Detect which cell encompasses the target text, then output its [x, y] center coordinate. 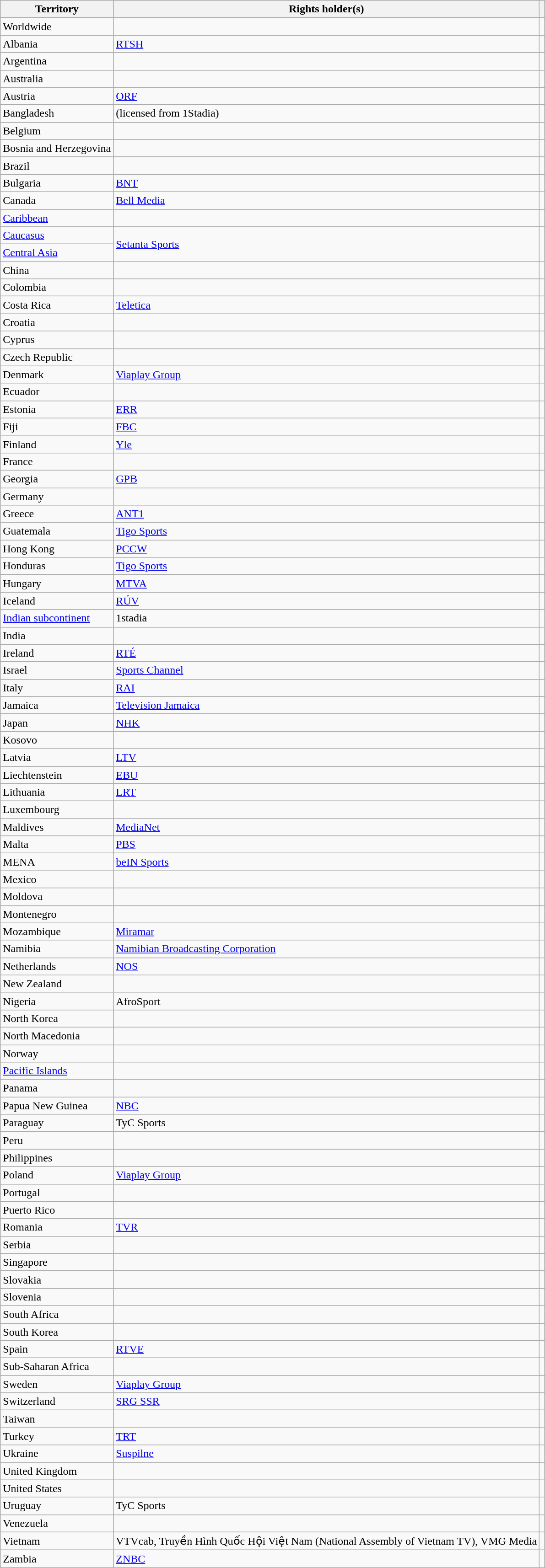
Television Jamaica [327, 705]
Georgia [57, 479]
PBS [327, 845]
Portugal [57, 1193]
Ireland [57, 653]
Colombia [57, 288]
Rights holder(s) [327, 9]
Romania [57, 1227]
Namibia [57, 949]
NOS [327, 966]
Setanta Sports [327, 244]
(licensed from 1Stadia) [327, 113]
Uruguay [57, 1506]
Bosnia and Herzegovina [57, 148]
Central Asia [57, 253]
Jamaica [57, 705]
Switzerland [57, 1402]
RAI [327, 688]
Germany [57, 496]
Mozambique [57, 931]
Vietnam [57, 1541]
Moldova [57, 897]
Brazil [57, 166]
Pacific Islands [57, 1071]
Cyprus [57, 340]
TRT [327, 1436]
Iceland [57, 601]
Taiwan [57, 1419]
Caribbean [57, 218]
MENA [57, 862]
India [57, 636]
Slovenia [57, 1297]
1stadia [327, 618]
New Zealand [57, 984]
EBU [327, 775]
Malta [57, 845]
BNT [327, 183]
Honduras [57, 566]
Denmark [57, 375]
Costa Rica [57, 305]
Estonia [57, 409]
Caucasus [57, 235]
Puerto Rico [57, 1210]
Israel [57, 670]
Bulgaria [57, 183]
Liechtenstein [57, 775]
Argentina [57, 61]
Venezuela [57, 1523]
Croatia [57, 322]
RTVE [327, 1349]
GPB [327, 479]
Indian subcontinent [57, 618]
Sweden [57, 1384]
Greece [57, 514]
North Korea [57, 1018]
LTV [327, 757]
Panama [57, 1088]
Hong Kong [57, 549]
Zambia [57, 1559]
Slovakia [57, 1279]
Guatemala [57, 531]
Philippines [57, 1158]
Bell Media [327, 200]
Finland [57, 444]
beIN Sports [327, 862]
Latvia [57, 757]
TVR [327, 1227]
Ecuador [57, 392]
Netherlands [57, 966]
Sub-Saharan Africa [57, 1367]
South Korea [57, 1332]
Suspilne [327, 1454]
ANT1 [327, 514]
Spain [57, 1349]
PCCW [327, 549]
NBC [327, 1106]
Worldwide [57, 27]
Australia [57, 79]
RTSH [327, 44]
RTÉ [327, 653]
MTVA [327, 583]
Papua New Guinea [57, 1106]
Teletica [327, 305]
Peru [57, 1140]
Kosovo [57, 740]
Norway [57, 1053]
Nigeria [57, 1001]
LRT [327, 792]
Albania [57, 44]
South Africa [57, 1314]
Luxembourg [57, 810]
Turkey [57, 1436]
Ukraine [57, 1454]
Maldives [57, 827]
ORF [327, 96]
AfroSport [327, 1001]
Territory [57, 9]
ZNBC [327, 1559]
Miramar [327, 931]
Belgium [57, 131]
Yle [327, 444]
Namibian Broadcasting Corporation [327, 949]
Czech Republic [57, 357]
North Macedonia [57, 1036]
SRG SSR [327, 1402]
VTVcab, Truyền Hình Quốc Hội Việt Nam (National Assembly of Vietnam TV), VMG Media [327, 1541]
Paraguay [57, 1123]
Canada [57, 200]
Bangladesh [57, 113]
Lithuania [57, 792]
RÚV [327, 601]
NHK [327, 722]
United States [57, 1488]
Japan [57, 722]
Sports Channel [327, 670]
FBC [327, 427]
China [57, 270]
France [57, 461]
Fiji [57, 427]
Austria [57, 96]
Italy [57, 688]
Poland [57, 1175]
Hungary [57, 583]
United Kingdom [57, 1471]
Serbia [57, 1245]
ERR [327, 409]
Montenegro [57, 914]
Mexico [57, 879]
Singapore [57, 1262]
MediaNet [327, 827]
